Scan for the cell matching the given text and deliver its (X, Y) coordinate at center. 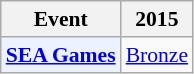
Bronze (157, 55)
Event (61, 19)
2015 (157, 19)
SEA Games (61, 55)
